Return the (X, Y) coordinate for the center point of the cell that contains the specified text.  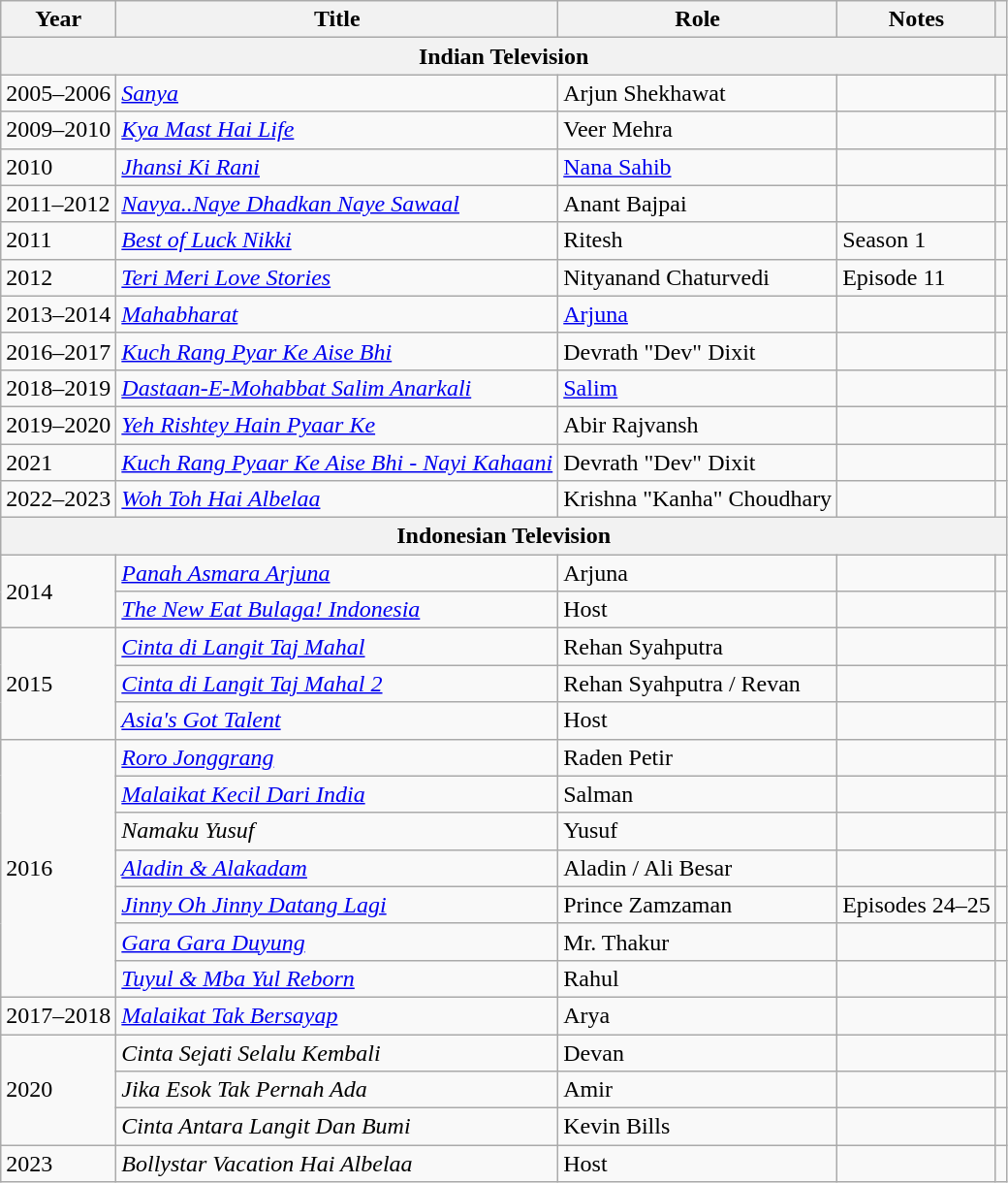
2016–2017 (58, 351)
Cinta di Langit Taj Mahal 2 (337, 684)
Kuch Rang Pyar Ke Aise Bhi (337, 351)
Roro Jonggrang (337, 757)
Kuch Rang Pyaar Ke Aise Bhi - Nayi Kahaani (337, 463)
Season 1 (917, 240)
2023 (58, 1164)
2019–2020 (58, 425)
Veer Mehra (698, 130)
Episode 11 (917, 277)
Devan (698, 1052)
Cinta Antara Langit Dan Bumi (337, 1127)
2022–2023 (58, 499)
Rahul (698, 978)
Abir Rajvansh (698, 425)
Jhansi Ki Rani (337, 167)
Yeh Rishtey Hain Pyaar Ke (337, 425)
Year (58, 19)
Indonesian Television (504, 536)
Teri Meri Love Stories (337, 277)
Aladin / Ali Besar (698, 868)
Bollystar Vacation Hai Albelaa (337, 1164)
2014 (58, 591)
2005–2006 (58, 93)
2018–2019 (58, 388)
Prince Zamzaman (698, 905)
Jinny Oh Jinny Datang Lagi (337, 905)
Woh Toh Hai Albelaa (337, 499)
The New Eat Bulaga! Indonesia (337, 610)
Salim (698, 388)
2017–2018 (58, 1015)
Mahabharat (337, 314)
Panah Asmara Arjuna (337, 573)
Rehan Syahputra (698, 647)
Ritesh (698, 240)
Arjun Shekhawat (698, 93)
Jika Esok Tak Pernah Ada (337, 1090)
2020 (58, 1089)
Kya Mast Hai Life (337, 130)
Asia's Got Talent (337, 720)
Anant Bajpai (698, 204)
Kevin Bills (698, 1127)
Cinta Sejati Selalu Kembali (337, 1052)
Cinta di Langit Taj Mahal (337, 647)
Nityanand Chaturvedi (698, 277)
Gara Gara Duyung (337, 942)
Title (337, 19)
Sanya (337, 93)
Malaikat Kecil Dari India (337, 794)
Nana Sahib (698, 167)
Notes (917, 19)
Role (698, 19)
Yusuf (698, 831)
Navya..Naye Dhadkan Naye Sawaal (337, 204)
Episodes 24–25 (917, 905)
Indian Television (504, 56)
2015 (58, 684)
Tuyul & Mba Yul Reborn (337, 978)
Malaikat Tak Bersayap (337, 1015)
Aladin & Alakadam (337, 868)
Raden Petir (698, 757)
2016 (58, 868)
Mr. Thakur (698, 942)
Amir (698, 1090)
2021 (58, 463)
Rehan Syahputra / Revan (698, 684)
Salman (698, 794)
2011 (58, 240)
Krishna "Kanha" Choudhary (698, 499)
Namaku Yusuf (337, 831)
2011–2012 (58, 204)
2013–2014 (58, 314)
2010 (58, 167)
2009–2010 (58, 130)
Arya (698, 1015)
Dastaan-E-Mohabbat Salim Anarkali (337, 388)
Best of Luck Nikki (337, 240)
2012 (58, 277)
